Determine the (X, Y) coordinate at the center of the cell enclosing the given text.  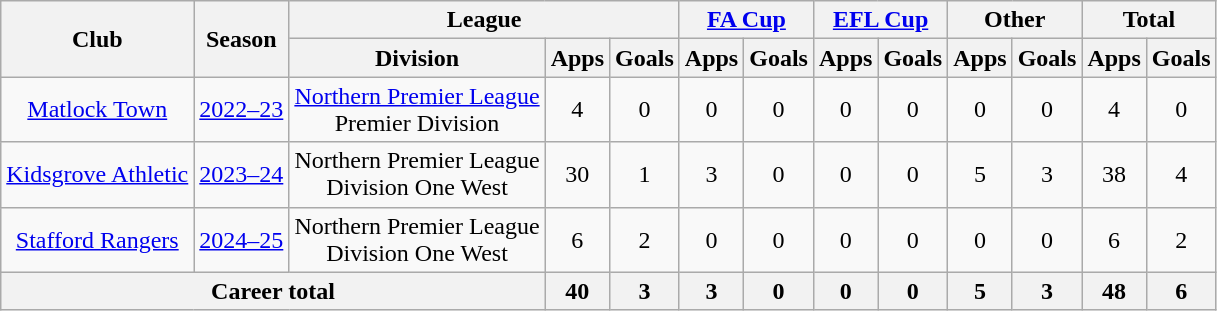
Kidsgrove Athletic (98, 174)
FA Cup (746, 20)
Matlock Town (98, 110)
2023–24 (242, 174)
2024–25 (242, 240)
Division (417, 58)
40 (577, 291)
38 (1114, 174)
Career total (273, 291)
Stafford Rangers (98, 240)
30 (577, 174)
1 (645, 174)
48 (1114, 291)
League (484, 20)
Northern Premier LeaguePremier Division (417, 110)
Club (98, 39)
Total (1149, 20)
Season (242, 39)
EFL Cup (880, 20)
2022–23 (242, 110)
Other (1015, 20)
